Pinpoint the cell where the given text exists, returning its (x, y) midpoint coordinate. 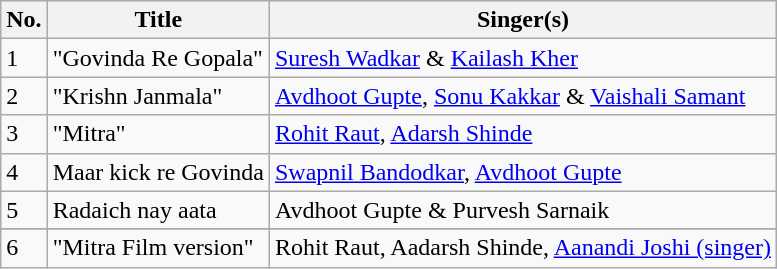
Radaich nay aata (158, 210)
Singer(s) (522, 20)
Rohit Raut, Aadarsh Shinde, Aanandi Joshi (singer) (522, 248)
"Mitra Film version" (158, 248)
1 (24, 58)
4 (24, 172)
"Govinda Re Gopala" (158, 58)
Suresh Wadkar & Kailash Kher (522, 58)
Swapnil Bandodkar, Avdhoot Gupte (522, 172)
Avdhoot Gupte & Purvesh Sarnaik (522, 210)
Avdhoot Gupte, Sonu Kakkar & Vaishali Samant (522, 96)
2 (24, 96)
Title (158, 20)
3 (24, 134)
5 (24, 210)
"Krishn Janmala" (158, 96)
Rohit Raut, Adarsh Shinde (522, 134)
"Mitra" (158, 134)
Maar kick re Govinda (158, 172)
No. (24, 20)
6 (24, 248)
